Identify which cell holds the provided text, then report its [X, Y] central coordinate. 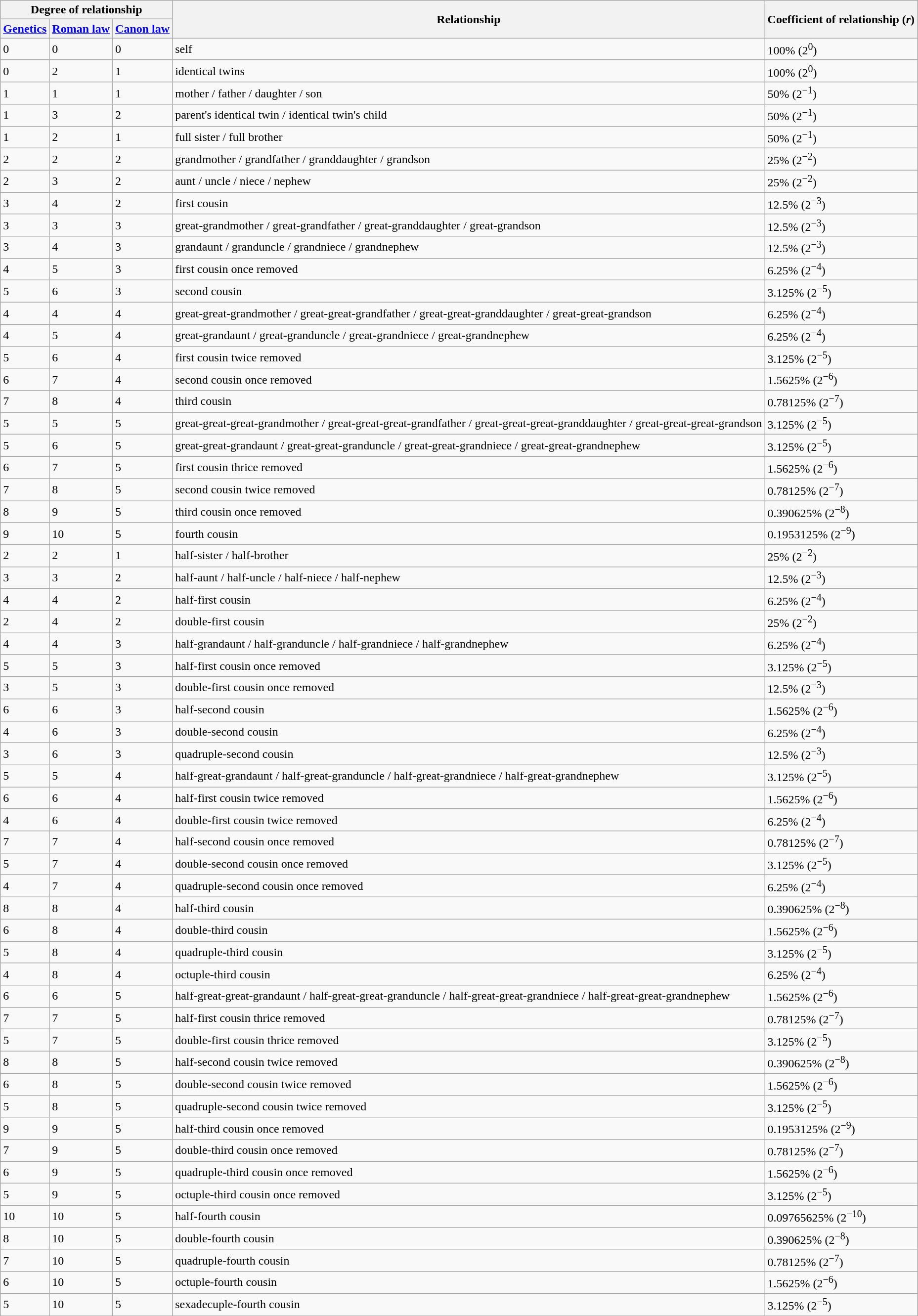
half-grandaunt / half-granduncle / half-grandniece / half-grandnephew [469, 644]
octuple-fourth cousin [469, 1282]
second cousin [469, 292]
half-first cousin once removed [469, 665]
double-second cousin twice removed [469, 1085]
Degree of relationship [87, 10]
first cousin [469, 204]
quadruple-third cousin once removed [469, 1173]
double-third cousin once removed [469, 1151]
quadruple-second cousin [469, 754]
double-first cousin twice removed [469, 820]
half-great-great-grandaunt / half-great-great-granduncle / half-great-great-grandniece / half-great-great-grandnephew [469, 997]
full sister / full brother [469, 137]
half-first cousin [469, 600]
half-second cousin twice removed [469, 1062]
great-great-grandaunt / great-great-granduncle / great-great-grandniece / great-great-grandnephew [469, 446]
octuple-third cousin [469, 974]
half-third cousin once removed [469, 1128]
Genetics [25, 29]
Canon law [142, 29]
half-second cousin [469, 710]
great-grandmother / great-grandfather / great-granddaughter / great-grandson [469, 225]
half-first cousin twice removed [469, 798]
second cousin once removed [469, 380]
grandaunt / granduncle / grandniece / grandnephew [469, 247]
quadruple-fourth cousin [469, 1261]
third cousin once removed [469, 512]
identical twins [469, 71]
double-first cousin [469, 622]
self [469, 49]
double-third cousin [469, 930]
grandmother / grandfather / granddaughter / grandson [469, 159]
second cousin twice removed [469, 489]
first cousin thrice removed [469, 468]
third cousin [469, 401]
great-great-grandmother / great-great-grandfather / great-great-granddaughter / great-great-grandson [469, 313]
aunt / uncle / niece / nephew [469, 181]
half-second cousin once removed [469, 842]
parent's identical twin / identical twin's child [469, 116]
octuple-third cousin once removed [469, 1194]
0.09765625% (2−10) [841, 1216]
great-grandaunt / great-granduncle / great-grandniece / great-grandnephew [469, 335]
quadruple-third cousin [469, 952]
first cousin once removed [469, 269]
half-aunt / half-uncle / half-niece / half-nephew [469, 577]
half-sister / half-brother [469, 556]
mother / father / daughter / son [469, 93]
Coefficient of relationship (r) [841, 19]
double-fourth cousin [469, 1239]
quadruple-second cousin once removed [469, 886]
double-second cousin [469, 732]
half-great-grandaunt / half-great-granduncle / half-great-grandniece / half-great-grandnephew [469, 776]
Relationship [469, 19]
quadruple-second cousin twice removed [469, 1106]
half-first cousin thrice removed [469, 1018]
first cousin twice removed [469, 358]
double-second cousin once removed [469, 864]
Roman law [81, 29]
sexadecuple-fourth cousin [469, 1304]
double-first cousin thrice removed [469, 1040]
half-fourth cousin [469, 1216]
great-great-great-grandmother / great-great-great-grandfather / great-great-great-granddaughter / great-great-great-grandson [469, 423]
fourth cousin [469, 534]
double-first cousin once removed [469, 688]
half-third cousin [469, 909]
